Find where the given text appears and provide that cell's center as (X, Y) coordinate. 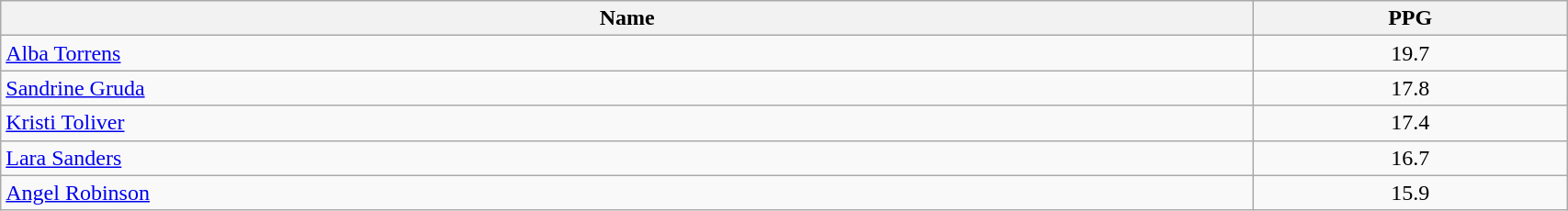
17.8 (1411, 88)
Alba Torrens (627, 53)
Kristi Toliver (627, 123)
PPG (1411, 18)
Angel Robinson (627, 193)
15.9 (1411, 193)
Name (627, 18)
16.7 (1411, 158)
17.4 (1411, 123)
Sandrine Gruda (627, 88)
Lara Sanders (627, 158)
19.7 (1411, 53)
